Output the [x, y] coordinate of the center of the cell containing the given text.  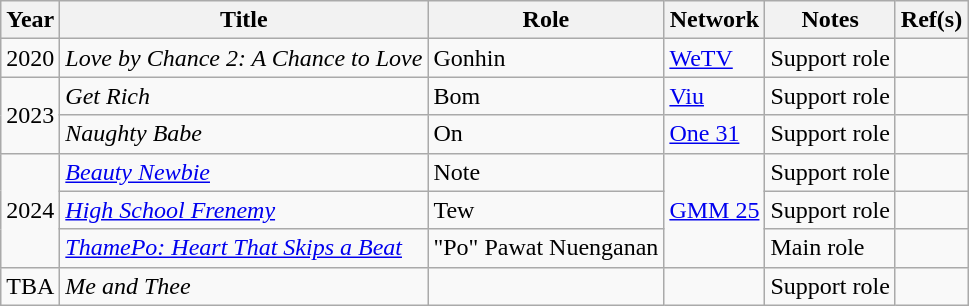
ThamePo: Heart That Skips a Beat [244, 248]
Title [244, 20]
Ref(s) [931, 20]
GMM 25 [714, 210]
Love by Chance 2: A Chance to Love [244, 58]
2023 [30, 115]
High School Frenemy [244, 210]
Gonhin [546, 58]
WeTV [714, 58]
Note [546, 172]
Naughty Babe [244, 134]
Main role [830, 248]
2024 [30, 210]
Get Rich [244, 96]
Tew [546, 210]
Viu [714, 96]
2020 [30, 58]
Role [546, 20]
One 31 [714, 134]
On [546, 134]
Year [30, 20]
"Po" Pawat Nuenganan [546, 248]
Notes [830, 20]
Network [714, 20]
Beauty Newbie [244, 172]
Bom [546, 96]
Me and Thee [244, 286]
TBA [30, 286]
